Return the [X, Y] coordinate for the center point of the cell that contains the specified text.  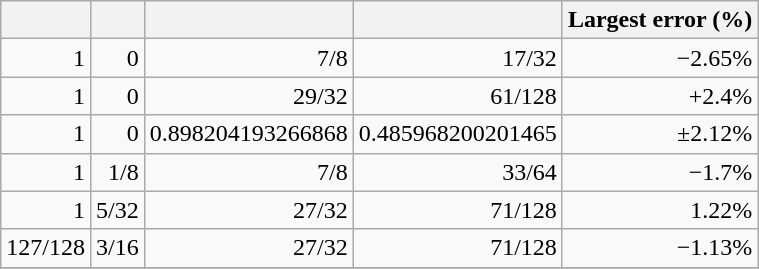
1/8 [117, 172]
33/64 [458, 172]
61/128 [458, 96]
+2.4% [660, 96]
−2.65% [660, 58]
29/32 [248, 96]
±2.12% [660, 134]
127/128 [46, 248]
5/32 [117, 210]
17/32 [458, 58]
−1.13% [660, 248]
3/16 [117, 248]
0.485968200201465 [458, 134]
1.22% [660, 210]
Largest error (%) [660, 20]
0.898204193266868 [248, 134]
−1.7% [660, 172]
